Locate the cell with the specified text and output its [X, Y] center coordinate. 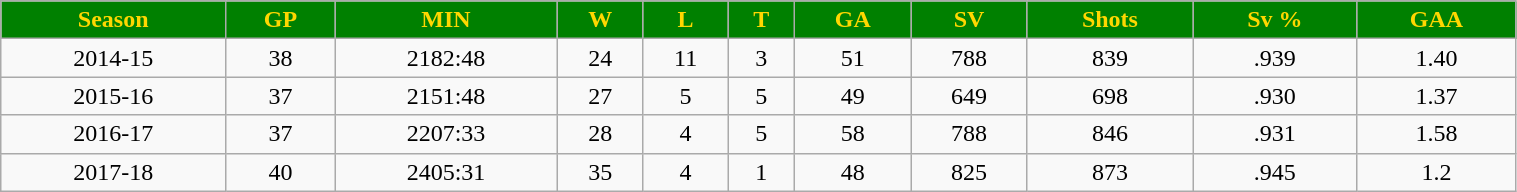
1.40 [1436, 58]
Shots [1110, 20]
L [685, 20]
839 [1110, 58]
49 [853, 96]
.939 [1275, 58]
Sv % [1275, 20]
1.37 [1436, 96]
40 [281, 172]
846 [1110, 134]
GAA [1436, 20]
27 [600, 96]
1.2 [1436, 172]
38 [281, 58]
2151:48 [446, 96]
2182:48 [446, 58]
873 [1110, 172]
2405:31 [446, 172]
649 [969, 96]
1.58 [1436, 134]
MIN [446, 20]
48 [853, 172]
Season [114, 20]
3 [762, 58]
24 [600, 58]
GP [281, 20]
GA [853, 20]
2017-18 [114, 172]
2016-17 [114, 134]
58 [853, 134]
11 [685, 58]
825 [969, 172]
2014-15 [114, 58]
2015-16 [114, 96]
28 [600, 134]
SV [969, 20]
.945 [1275, 172]
T [762, 20]
1 [762, 172]
2207:33 [446, 134]
51 [853, 58]
.931 [1275, 134]
W [600, 20]
.930 [1275, 96]
35 [600, 172]
698 [1110, 96]
